Locate the cell with the specified text and output its [X, Y] center coordinate. 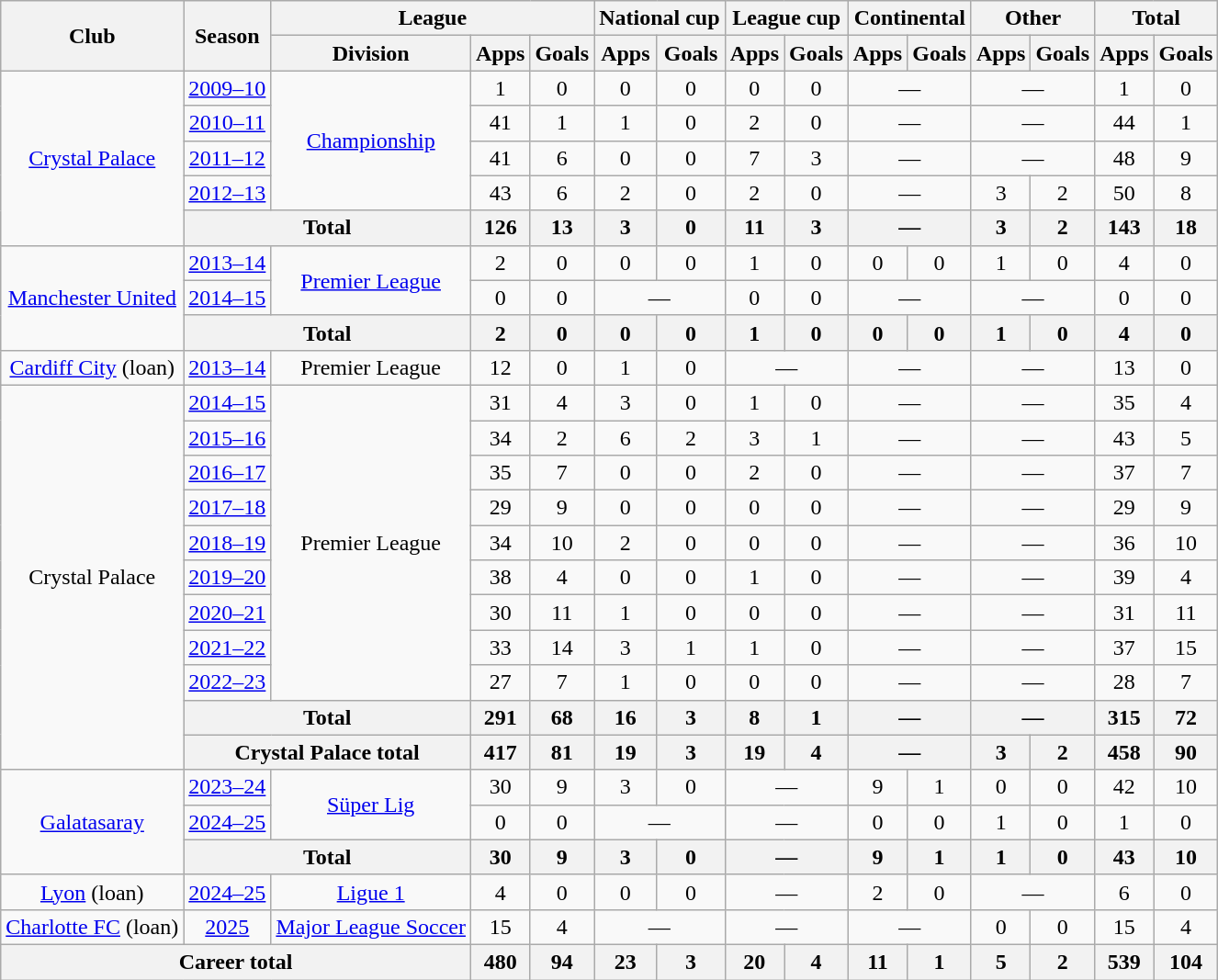
Other [1032, 18]
38 [500, 578]
2015–16 [228, 438]
20 [754, 962]
18 [1186, 228]
42 [1124, 787]
2012–13 [228, 193]
Ligue 1 [371, 892]
72 [1186, 717]
Continental [909, 18]
Season [228, 36]
Career total [236, 962]
Lyon (loan) [92, 892]
48 [1124, 158]
2016–17 [228, 473]
2018–19 [228, 543]
2017–18 [228, 508]
27 [500, 682]
League [433, 18]
458 [1124, 752]
315 [1124, 717]
2009–10 [228, 88]
Süper Lig [371, 805]
League cup [786, 18]
2022–23 [228, 682]
2010–11 [228, 123]
90 [1186, 752]
Club [92, 36]
104 [1186, 962]
2023–24 [228, 787]
Cardiff City (loan) [92, 367]
480 [500, 962]
39 [1124, 578]
68 [562, 717]
44 [1124, 123]
16 [626, 717]
12 [500, 367]
Manchester United [92, 298]
291 [500, 717]
126 [500, 228]
50 [1124, 193]
28 [1124, 682]
2020–21 [228, 613]
Charlotte FC (loan) [92, 927]
36 [1124, 543]
23 [626, 962]
94 [562, 962]
14 [562, 648]
Division [371, 53]
Crystal Palace total [327, 752]
143 [1124, 228]
Championship [371, 141]
Galatasaray [92, 822]
Major League Soccer [371, 927]
2019–20 [228, 578]
539 [1124, 962]
2011–12 [228, 158]
417 [500, 752]
National cup [660, 18]
2021–22 [228, 648]
81 [562, 752]
2025 [228, 927]
33 [500, 648]
